Find where the given text appears and provide that cell's center as (x, y) coordinate. 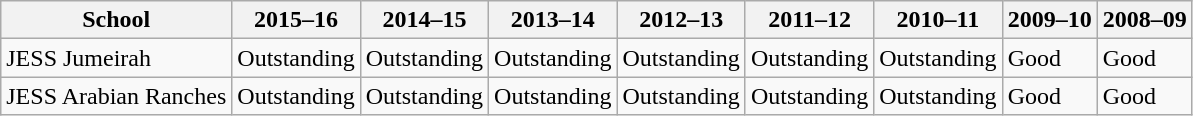
JESS Arabian Ranches (116, 96)
2015–16 (296, 20)
2008–09 (1144, 20)
2014–15 (424, 20)
JESS Jumeirah (116, 58)
2012–13 (681, 20)
2010–11 (938, 20)
2013–14 (553, 20)
School (116, 20)
2009–10 (1050, 20)
2011–12 (809, 20)
